From the cell containing the given text, extract its center point as (X, Y) coordinate. 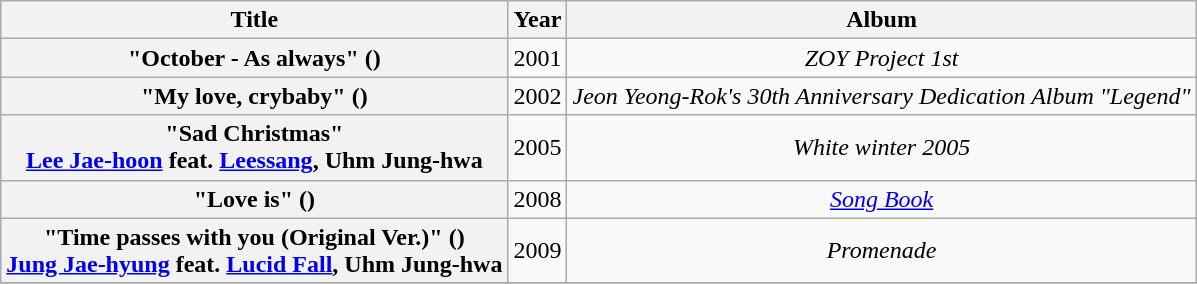
2002 (538, 96)
Jeon Yeong-Rok's 30th Anniversary Dedication Album "Legend" (882, 96)
2005 (538, 148)
White winter 2005 (882, 148)
"Sad Christmas" Lee Jae-hoon feat. Leessang, Uhm Jung-hwa (254, 148)
"My love, crybaby" () (254, 96)
"Time passes with you (Original Ver.)" ()Jung Jae-hyung feat. Lucid Fall, Uhm Jung-hwa (254, 250)
ZOY Project 1st (882, 58)
Year (538, 20)
Song Book (882, 199)
2009 (538, 250)
Album (882, 20)
2008 (538, 199)
"Love is" () (254, 199)
Promenade (882, 250)
2001 (538, 58)
"October - As always" () (254, 58)
Title (254, 20)
